Determine the [X, Y] coordinate at the center of the cell enclosing the given text.  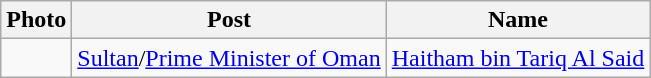
Sultan/Prime Minister of Oman [229, 58]
Name [518, 20]
Haitham bin Tariq Al Said [518, 58]
Post [229, 20]
Photo [36, 20]
